Identify which cell holds the provided text, then report its (X, Y) central coordinate. 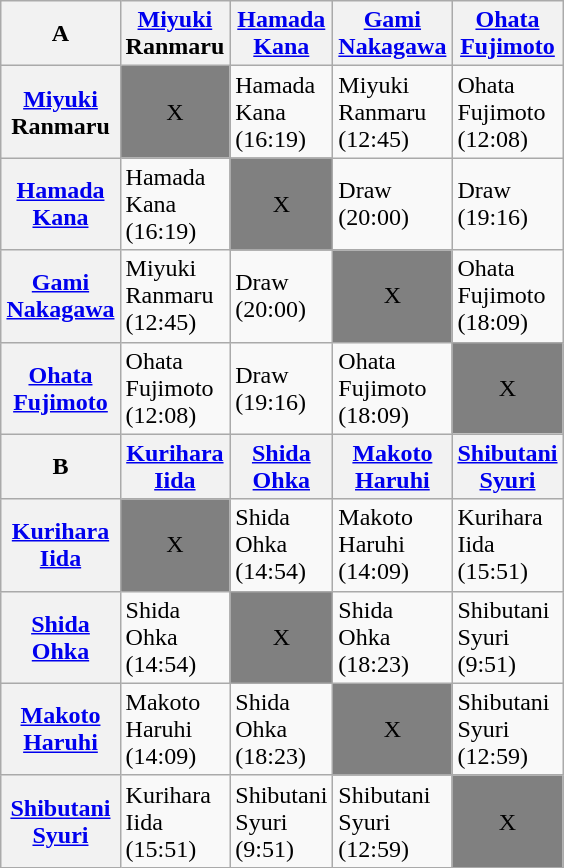
A (60, 34)
B (60, 466)
